For the text-containing cell, return its midpoint in [x, y] coordinate format. 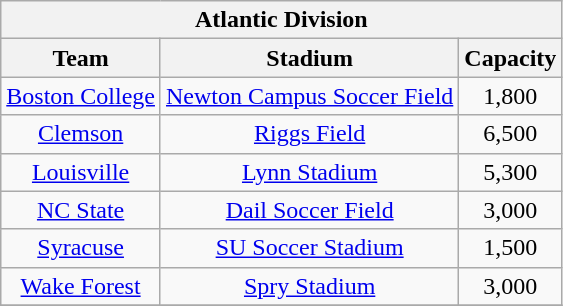
Clemson [81, 134]
1,500 [510, 248]
Team [81, 58]
Spry Stadium [309, 286]
Lynn Stadium [309, 172]
1,800 [510, 96]
Wake Forest [81, 286]
SU Soccer Stadium [309, 248]
Atlantic Division [282, 20]
Dail Soccer Field [309, 210]
Newton Campus Soccer Field [309, 96]
Syracuse [81, 248]
Stadium [309, 58]
Riggs Field [309, 134]
Capacity [510, 58]
Louisville [81, 172]
5,300 [510, 172]
NC State [81, 210]
Boston College [81, 96]
6,500 [510, 134]
